Detect which cell encompasses the target text, then output its (x, y) center coordinate. 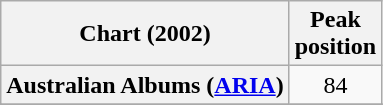
Australian Albums (ARIA) (145, 85)
84 (335, 85)
Chart (2002) (145, 34)
Peakposition (335, 34)
